Output the (x, y) coordinate of the center of the cell containing the given text.  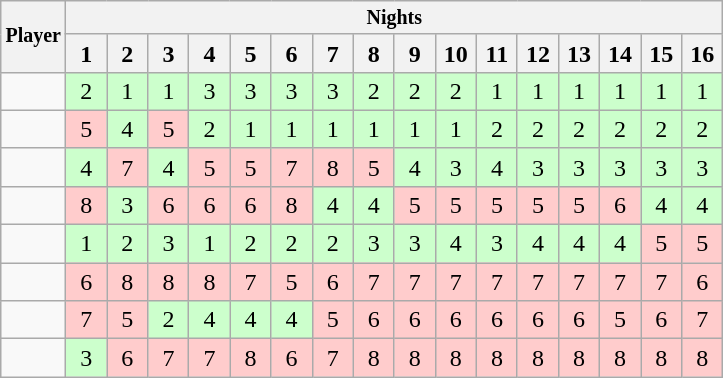
12 (538, 53)
Nights (394, 18)
9 (414, 53)
14 (620, 53)
13 (578, 53)
15 (662, 53)
11 (496, 53)
16 (702, 53)
Player (34, 37)
10 (456, 53)
